Extract the [x, y] coordinate from the center of the cell holding the provided text.  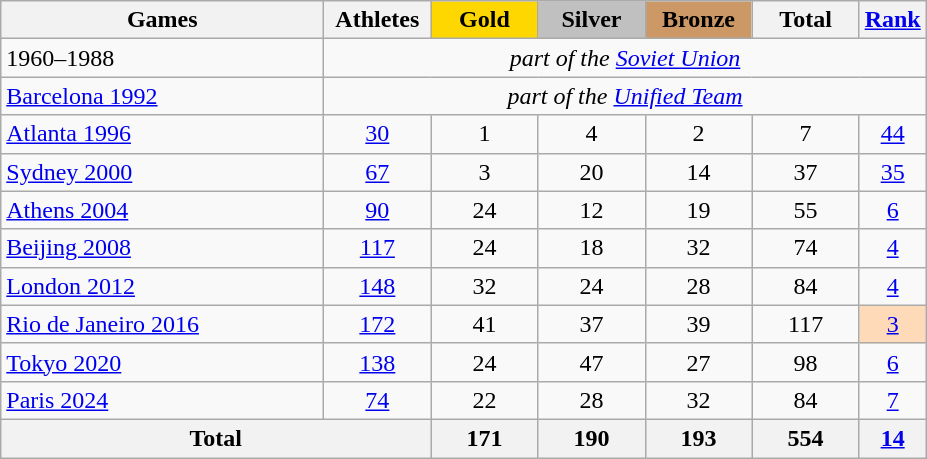
Beijing 2008 [162, 248]
Tokyo 2020 [162, 362]
Bronze [698, 20]
138 [378, 362]
Sydney 2000 [162, 172]
Athens 2004 [162, 210]
22 [484, 400]
Rank [892, 20]
41 [484, 324]
98 [806, 362]
55 [806, 210]
67 [378, 172]
part of the Unified Team [625, 96]
Rio de Janeiro 2016 [162, 324]
Silver [592, 20]
27 [698, 362]
Paris 2024 [162, 400]
London 2012 [162, 286]
Games [162, 20]
193 [698, 438]
12 [592, 210]
Gold [484, 20]
2 [698, 134]
1960–1988 [162, 58]
148 [378, 286]
30 [378, 134]
Athletes [378, 20]
171 [484, 438]
19 [698, 210]
172 [378, 324]
Atlanta 1996 [162, 134]
35 [892, 172]
554 [806, 438]
47 [592, 362]
44 [892, 134]
190 [592, 438]
part of the Soviet Union [625, 58]
90 [378, 210]
20 [592, 172]
18 [592, 248]
1 [484, 134]
39 [698, 324]
Barcelona 1992 [162, 96]
